Return the (X, Y) coordinate for the center point of the cell that contains the specified text.  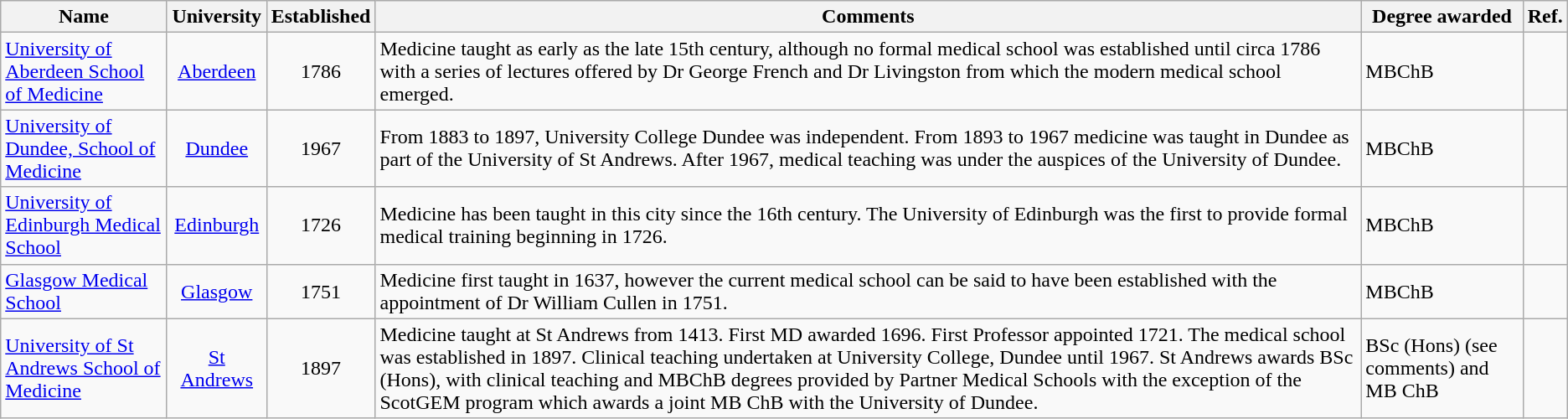
University of St Andrews School of Medicine (84, 369)
1786 (321, 71)
Established (321, 17)
Glasgow (216, 292)
Ref. (1545, 17)
Degree awarded (1442, 17)
University of Dundee, School of Medicine (84, 148)
Aberdeen (216, 71)
St Andrews (216, 369)
Edinburgh (216, 225)
1751 (321, 292)
University of Edinburgh Medical School (84, 225)
University (216, 17)
BSc (Hons) (see comments) and MB ChB (1442, 369)
1726 (321, 225)
University of Aberdeen School of Medicine (84, 71)
1897 (321, 369)
Name (84, 17)
Glasgow Medical School (84, 292)
1967 (321, 148)
Comments (868, 17)
Dundee (216, 148)
